Search for the cell housing the specified text and yield its (x, y) center coordinate. 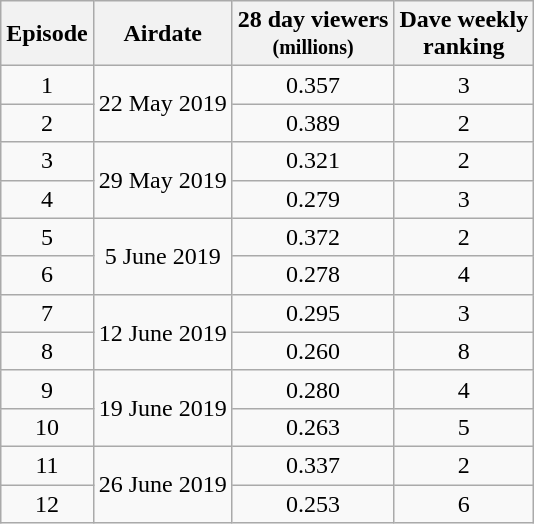
0.389 (313, 123)
19 June 2019 (162, 408)
9 (47, 389)
28 day viewers(millions) (313, 34)
0.263 (313, 427)
26 June 2019 (162, 484)
7 (47, 313)
0.357 (313, 85)
22 May 2019 (162, 104)
0.280 (313, 389)
0.372 (313, 237)
0.253 (313, 503)
0.279 (313, 199)
0.260 (313, 351)
12 (47, 503)
1 (47, 85)
29 May 2019 (162, 180)
5 June 2019 (162, 256)
Airdate (162, 34)
11 (47, 465)
12 June 2019 (162, 332)
0.337 (313, 465)
0.295 (313, 313)
10 (47, 427)
Dave weeklyranking (464, 34)
0.321 (313, 161)
0.278 (313, 275)
Episode (47, 34)
